From the cell containing the given text, extract its center point as (X, Y) coordinate. 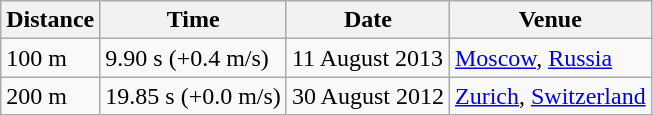
200 m (50, 96)
Zurich, Switzerland (550, 96)
100 m (50, 58)
30 August 2012 (368, 96)
Date (368, 20)
Time (194, 20)
9.90 s (+0.4 m/s) (194, 58)
Moscow, Russia (550, 58)
Venue (550, 20)
11 August 2013 (368, 58)
Distance (50, 20)
19.85 s (+0.0 m/s) (194, 96)
